For the text-containing cell, return its midpoint in (X, Y) coordinate format. 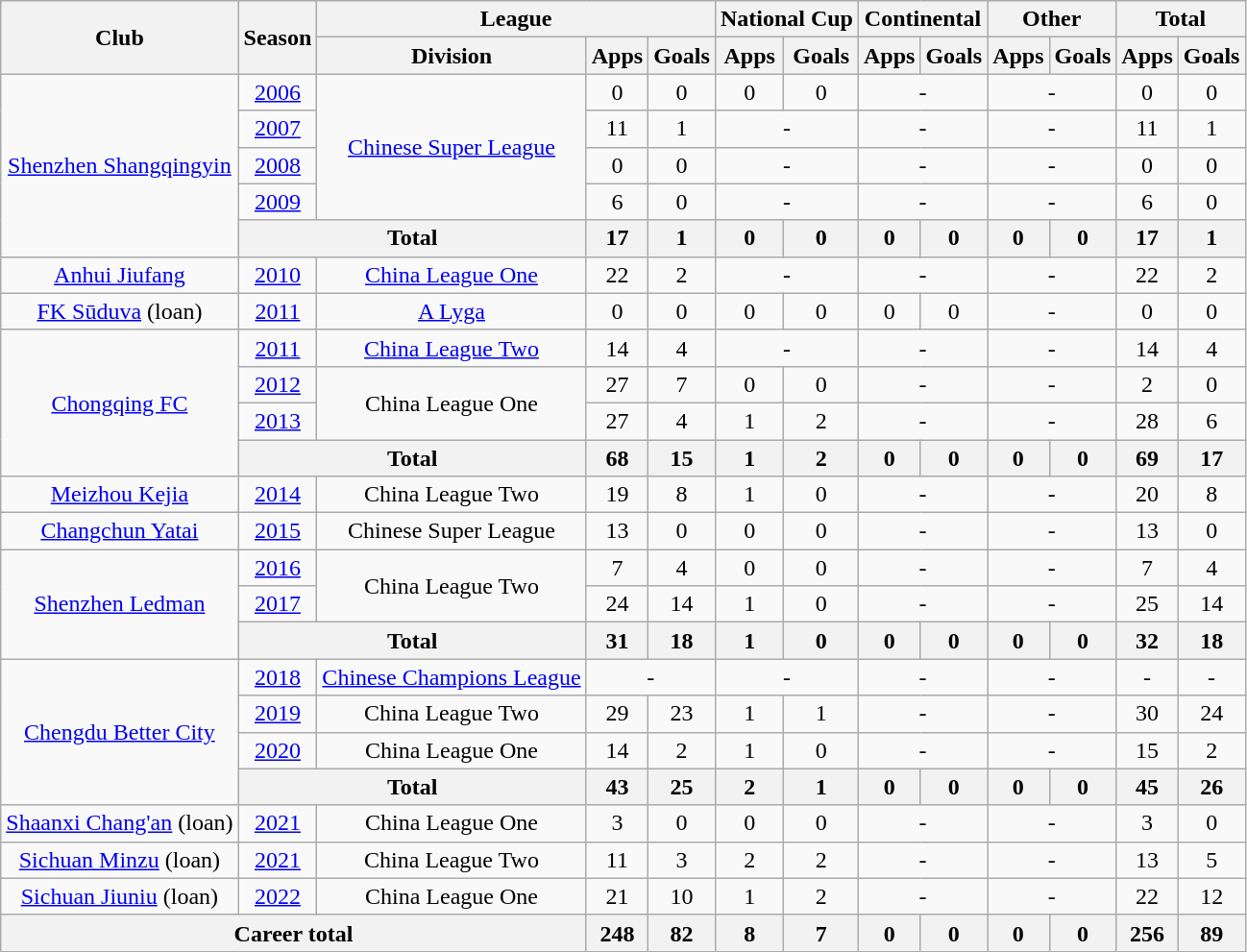
Shenzhen Shangqingyin (119, 165)
29 (617, 714)
2017 (278, 604)
National Cup (786, 19)
10 (682, 896)
2008 (278, 165)
Chinese Champions League (452, 677)
2015 (278, 531)
21 (617, 896)
Chengdu Better City (119, 732)
2006 (278, 92)
Continental (922, 19)
Changchun Yatai (119, 531)
248 (617, 933)
2014 (278, 495)
Shenzhen Ledman (119, 604)
43 (617, 787)
2007 (278, 129)
Chongqing FC (119, 403)
30 (1147, 714)
Career total (294, 933)
Club (119, 37)
2012 (278, 384)
5 (1211, 860)
69 (1147, 458)
256 (1147, 933)
Shaanxi Chang'an (loan) (119, 823)
2022 (278, 896)
A Lyga (452, 311)
89 (1211, 933)
82 (682, 933)
Anhui Jiufang (119, 275)
2019 (278, 714)
19 (617, 495)
28 (1147, 421)
2013 (278, 421)
12 (1211, 896)
68 (617, 458)
Division (452, 56)
2016 (278, 568)
Other (1052, 19)
2020 (278, 750)
FK Sūduva (loan) (119, 311)
Meizhou Kejia (119, 495)
26 (1211, 787)
League (517, 19)
Season (278, 37)
2010 (278, 275)
Sichuan Jiuniu (loan) (119, 896)
31 (617, 641)
23 (682, 714)
32 (1147, 641)
20 (1147, 495)
45 (1147, 787)
Sichuan Minzu (loan) (119, 860)
2009 (278, 202)
2018 (278, 677)
